Capture the cell that displays the provided text and extract its [X, Y] central coordinate. 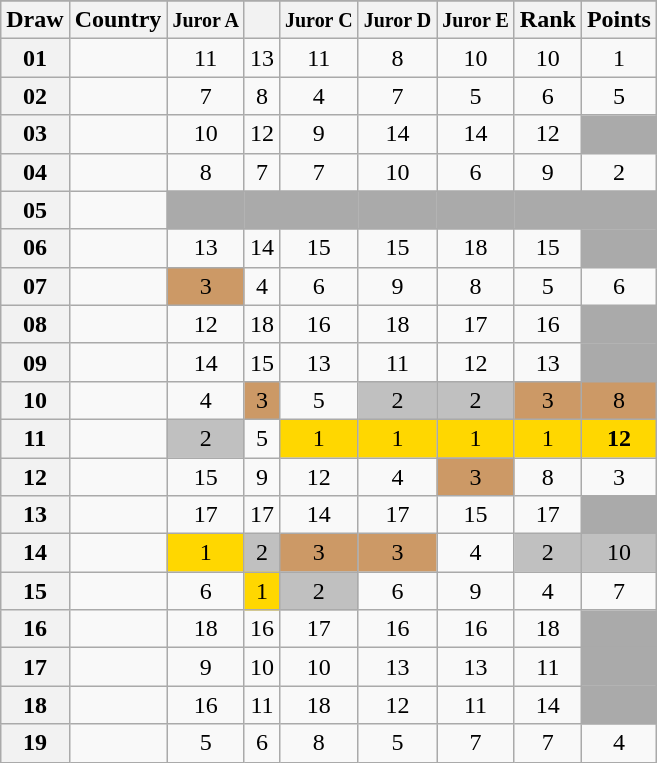
09 [35, 362]
Juror A [206, 20]
Draw [35, 20]
05 [35, 210]
01 [35, 58]
03 [35, 134]
Country [118, 20]
08 [35, 324]
Juror D [398, 20]
Juror C [318, 20]
Points [618, 20]
06 [35, 248]
04 [35, 172]
Juror E [476, 20]
02 [35, 96]
07 [35, 286]
Rank [548, 20]
19 [35, 743]
